Identify which cell holds the provided text, then report its [x, y] central coordinate. 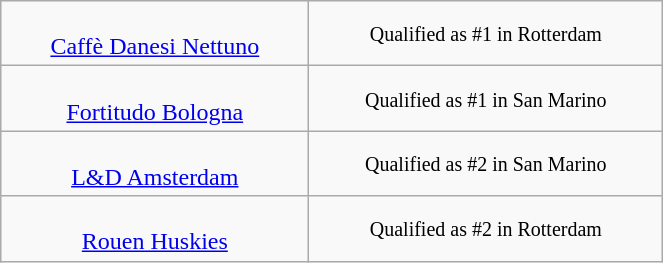
Qualified as #2 in San Marino [486, 164]
Caffè Danesi Nettuno [155, 34]
Qualified as #1 in San Marino [486, 98]
Fortitudo Bologna [155, 98]
Rouen Huskies [155, 228]
Qualified as #2 in Rotterdam [486, 228]
L&D Amsterdam [155, 164]
Qualified as #1 in Rotterdam [486, 34]
